Return the [x, y] coordinate for the center point of the cell that contains the specified text.  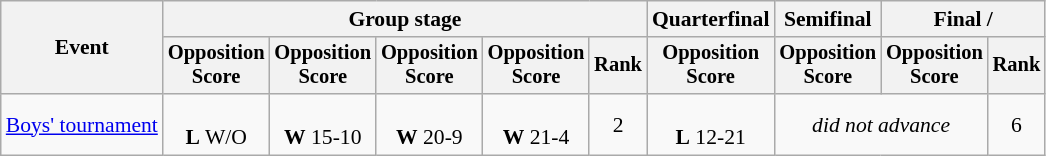
L 12-21 [711, 124]
Boys' tournament [82, 124]
2 [618, 124]
Group stage [405, 19]
Final / [963, 19]
6 [1017, 124]
Semifinal [828, 19]
Quarterfinal [711, 19]
did not advance [880, 124]
Event [82, 48]
L W/O [216, 124]
W 20-9 [430, 124]
W 21-4 [536, 124]
W 15-10 [322, 124]
